Provide the [x, y] coordinate of the cell's center where the given text is located.  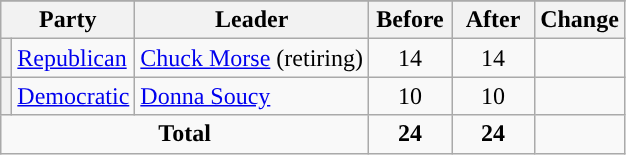
After [494, 20]
Donna Soucy [252, 96]
Leader [252, 20]
Total [185, 134]
Democratic [74, 96]
Before [410, 20]
Party [68, 20]
Chuck Morse (retiring) [252, 58]
Change [580, 20]
Republican [74, 58]
